Find where the given text appears and provide that cell's center as (x, y) coordinate. 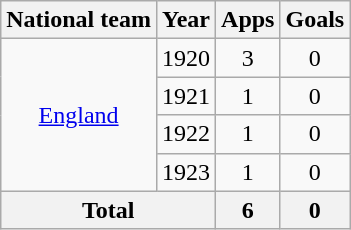
3 (248, 58)
1920 (186, 58)
6 (248, 210)
1922 (186, 134)
England (79, 115)
1923 (186, 172)
Goals (315, 20)
National team (79, 20)
Apps (248, 20)
Year (186, 20)
Total (108, 210)
1921 (186, 96)
